Find where the given text appears and provide that cell's center as [X, Y] coordinate. 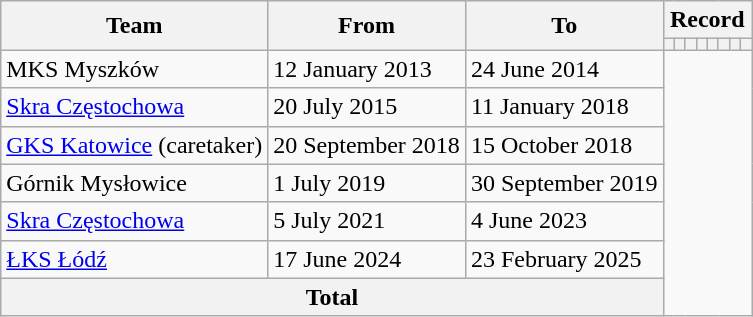
24 June 2014 [564, 69]
GKS Katowice (caretaker) [134, 145]
To [564, 26]
Górnik Mysłowice [134, 183]
5 July 2021 [367, 221]
1 July 2019 [367, 183]
4 June 2023 [564, 221]
30 September 2019 [564, 183]
11 January 2018 [564, 107]
Team [134, 26]
20 July 2015 [367, 107]
Total [332, 297]
Record [707, 20]
20 September 2018 [367, 145]
From [367, 26]
12 January 2013 [367, 69]
17 June 2024 [367, 259]
23 February 2025 [564, 259]
15 October 2018 [564, 145]
MKS Myszków [134, 69]
ŁKS Łódź [134, 259]
